Scan for the cell matching the given text and deliver its [x, y] coordinate at center. 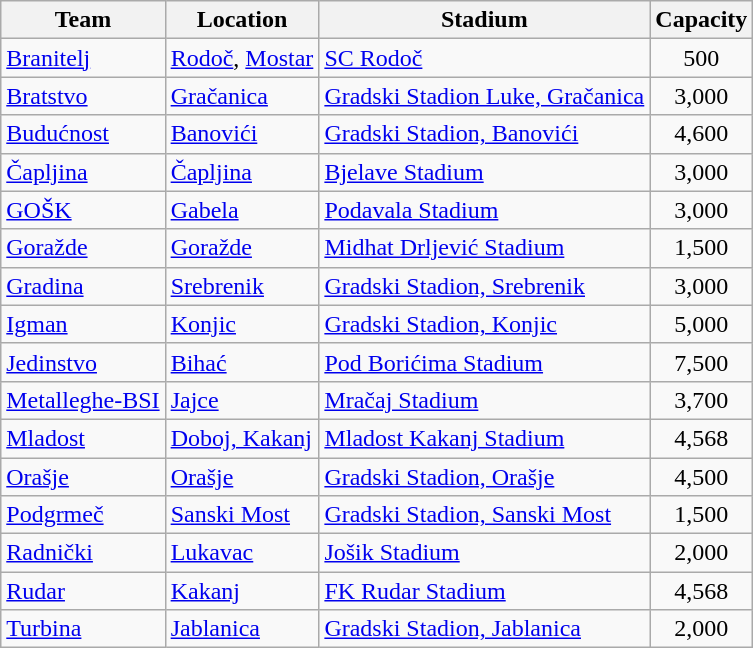
Podgrmeč [83, 515]
Gračanica [242, 96]
Jedinstvo [83, 362]
Bjelave Stadium [484, 172]
Mladost [83, 438]
Location [242, 20]
4,600 [702, 134]
Srebrenik [242, 286]
Rodoč, Mostar [242, 58]
Gradski Stadion, Banovići [484, 134]
Podavala Stadium [484, 210]
Mračaj Stadium [484, 400]
Stadium [484, 20]
Mladost Kakanj Stadium [484, 438]
Igman [83, 324]
Gradski Stadion, Sanski Most [484, 515]
7,500 [702, 362]
Branitelj [83, 58]
Jošik Stadium [484, 553]
3,700 [702, 400]
Capacity [702, 20]
Pod Borićima Stadium [484, 362]
Turbina [83, 629]
4,500 [702, 477]
Rudar [83, 591]
Metalleghe-BSI [83, 400]
Gradina [83, 286]
Budućnost [83, 134]
Gabela [242, 210]
Bihać [242, 362]
Team [83, 20]
Gradski Stadion, Jablanica [484, 629]
Gradski Stadion, Orašje [484, 477]
500 [702, 58]
Jablanica [242, 629]
Radnički [83, 553]
Jajce [242, 400]
Bratstvo [83, 96]
Gradski Stadion, Srebrenik [484, 286]
5,000 [702, 324]
Lukavac [242, 553]
Sanski Most [242, 515]
Konjic [242, 324]
FK Rudar Stadium [484, 591]
SC Rodoč [484, 58]
GOŠK [83, 210]
Kakanj [242, 591]
Midhat Drljević Stadium [484, 248]
Gradski Stadion, Konjic [484, 324]
Gradski Stadion Luke, Gračanica [484, 96]
Doboj, Kakanj [242, 438]
Banovići [242, 134]
